Provide the [X, Y] coordinate of the cell's center where the given text is located.  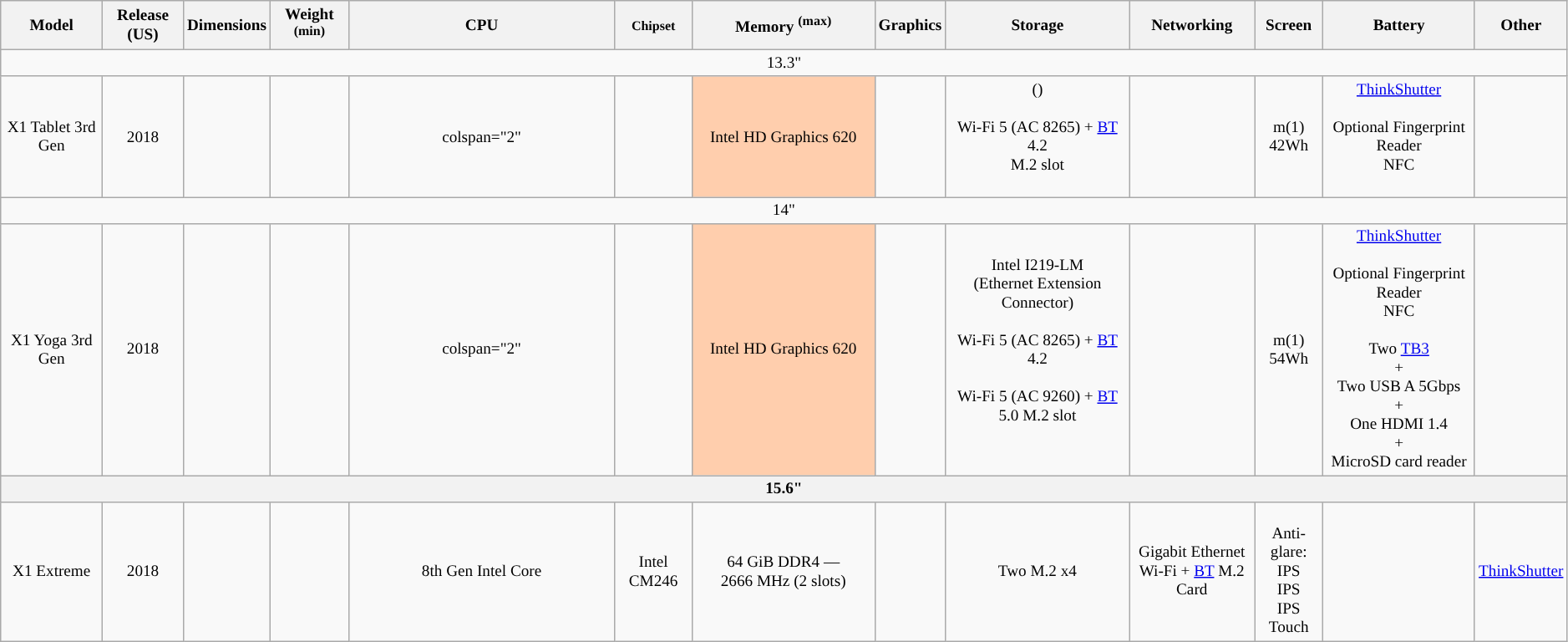
CPU [481, 25]
m(1)42Wh [1289, 136]
ThinkShutterOptional Fingerprint Reader NFCTwo TB3+Two USB A 5Gbps+One HDMI 1.4+MicroSD card reader [1399, 349]
Screen [1289, 25]
X1 Extreme [52, 572]
Anti-glare: IPS IPS IPS Touch [1289, 572]
Storage [1038, 25]
X1 Tablet 3rd Gen [52, 136]
Chipset [653, 25]
Gigabit EthernetWi-Fi + BT M.2 Card [1192, 572]
15.6" [784, 489]
Dimensions [226, 25]
13.3" [784, 64]
Graphics [911, 25]
Networking [1192, 25]
m(1)54Wh [1289, 349]
8th Gen Intel Core [481, 572]
64 GiB DDR4 — 2666 MHz (2 slots) [784, 572]
Battery [1399, 25]
ThinkShutter [1520, 572]
X1 Yoga 3rd Gen [52, 349]
Release (US) [144, 25]
()Wi-Fi 5 (AC 8265) + BT 4.2 M.2 slot [1038, 136]
Two M.2 x4 [1038, 572]
Other [1520, 25]
Intel I219-LM(Ethernet Extension Connector)Wi-Fi 5 (AC 8265) + BT 4.2Wi-Fi 5 (AC 9260) + BT 5.0 M.2 slot [1038, 349]
Model [52, 25]
Weight (min) [310, 25]
ThinkShutterOptional Fingerprint Reader NFC [1399, 136]
Memory (max) [784, 25]
Intel CM246 [653, 572]
14" [784, 210]
